Provide the [x, y] coordinate of the cell's center where the given text is located.  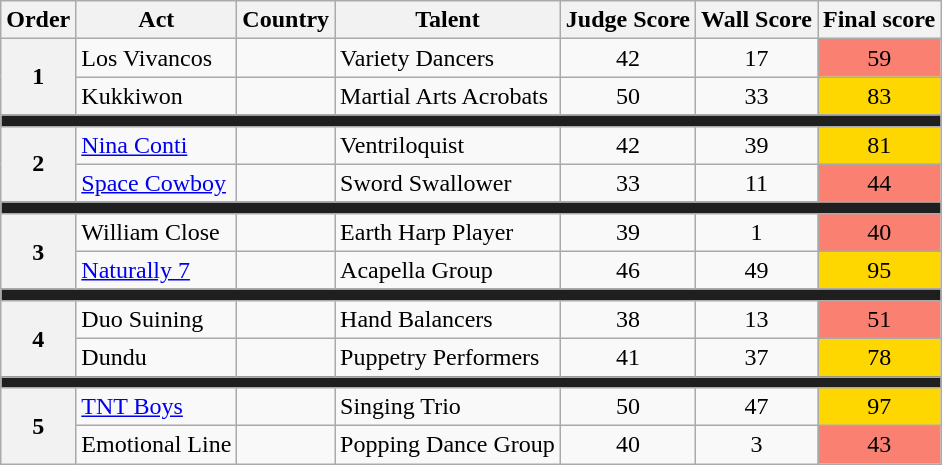
49 [757, 270]
Kukkiwon [156, 96]
Nina Conti [156, 145]
81 [880, 145]
51 [880, 319]
46 [628, 270]
5 [38, 426]
38 [628, 319]
41 [628, 357]
TNT Boys [156, 407]
2 [38, 164]
William Close [156, 232]
43 [880, 445]
Popping Dance Group [448, 445]
Dundu [156, 357]
Act [156, 20]
Order [38, 20]
37 [757, 357]
4 [38, 338]
Final score [880, 20]
Acapella Group [448, 270]
Judge Score [628, 20]
44 [880, 183]
83 [880, 96]
Ventriloquist [448, 145]
Emotional Line [156, 445]
Martial Arts Acrobats [448, 96]
11 [757, 183]
47 [757, 407]
Duo Suining [156, 319]
Wall Score [757, 20]
Hand Balancers [448, 319]
Country [286, 20]
95 [880, 270]
97 [880, 407]
Space Cowboy [156, 183]
Los Vivancos [156, 58]
Naturally 7 [156, 270]
17 [757, 58]
13 [757, 319]
Variety Dancers [448, 58]
Earth Harp Player [448, 232]
Puppetry Performers [448, 357]
Sword Swallower [448, 183]
59 [880, 58]
Singing Trio [448, 407]
Talent [448, 20]
78 [880, 357]
